Pinpoint the cell where the given text exists, returning its [X, Y] midpoint coordinate. 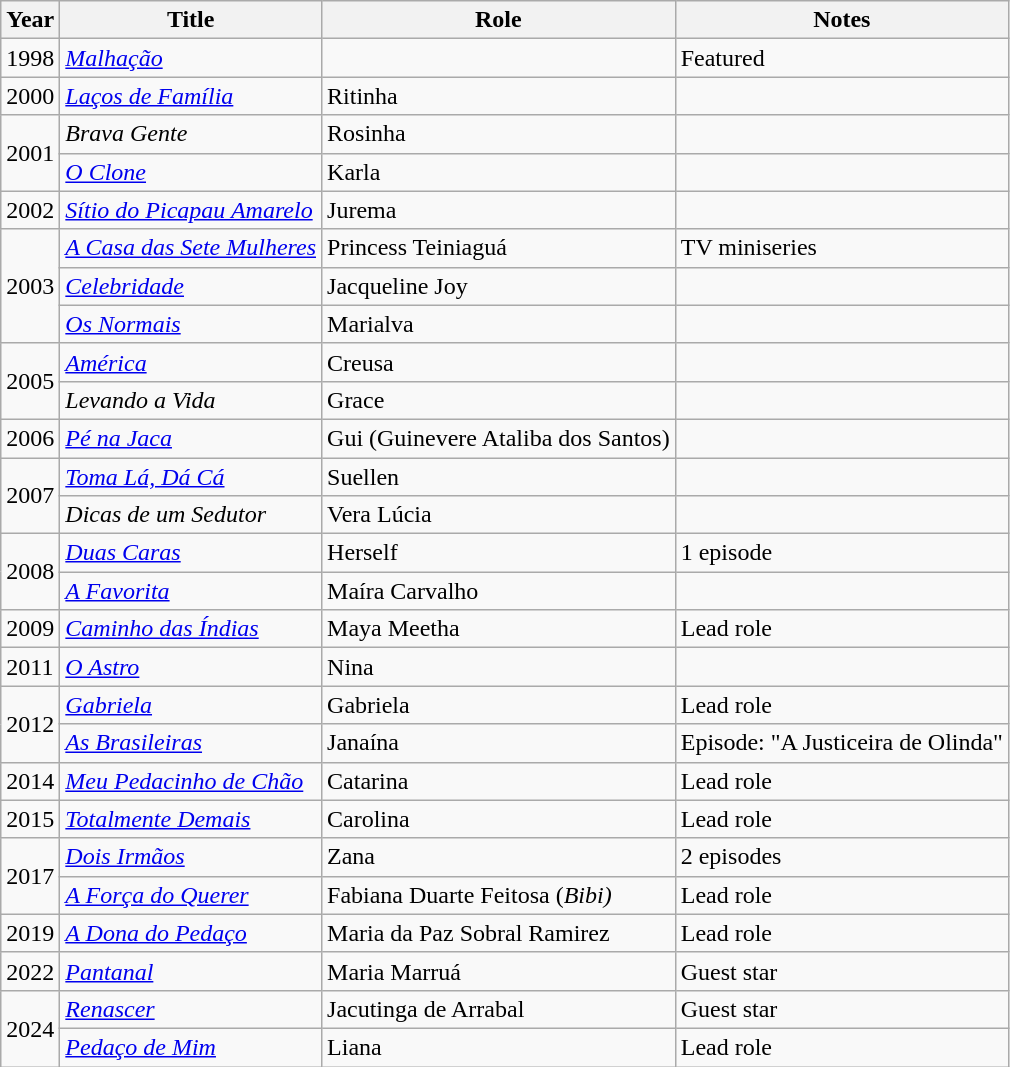
Laços de Família [191, 96]
Liana [499, 1047]
Pantanal [191, 971]
Grace [499, 400]
Pedaço de Mim [191, 1047]
Ritinha [499, 96]
Carolina [499, 819]
A Dona do Pedaço [191, 933]
2008 [30, 572]
Fabiana Duarte Feitosa (Bibi) [499, 895]
Toma Lá, Dá Cá [191, 477]
2000 [30, 96]
2005 [30, 381]
Caminho das Índias [191, 629]
Janaína [499, 743]
2007 [30, 496]
Dois Irmãos [191, 857]
As Brasileiras [191, 743]
Maíra Carvalho [499, 591]
Meu Pedacinho de Chão [191, 781]
1998 [30, 58]
Year [30, 20]
A Força do Querer [191, 895]
Rosinha [499, 134]
Jacutinga de Arrabal [499, 1009]
Karla [499, 172]
Catarina [499, 781]
2022 [30, 971]
TV miniseries [842, 248]
2017 [30, 876]
2003 [30, 286]
2015 [30, 819]
Malhação [191, 58]
Maria Marruá [499, 971]
Brava Gente [191, 134]
2006 [30, 438]
Role [499, 20]
Celebridade [191, 286]
Pé na Jaca [191, 438]
O Clone [191, 172]
A Favorita [191, 591]
Marialva [499, 324]
Notes [842, 20]
Duas Caras [191, 553]
Herself [499, 553]
2001 [30, 153]
Levando a Vida [191, 400]
Renascer [191, 1009]
Title [191, 20]
O Astro [191, 667]
Os Normais [191, 324]
2014 [30, 781]
2009 [30, 629]
Creusa [499, 362]
A Casa das Sete Mulheres [191, 248]
Jurema [499, 210]
Nina [499, 667]
Episode: "A Justiceira de Olinda" [842, 743]
2019 [30, 933]
Jacqueline Joy [499, 286]
Maria da Paz Sobral Ramirez [499, 933]
2012 [30, 724]
Vera Lúcia [499, 515]
Featured [842, 58]
1 episode [842, 553]
Princess Teiniaguá [499, 248]
Zana [499, 857]
2011 [30, 667]
2002 [30, 210]
Sítio do Picapau Amarelo [191, 210]
Gui (Guinevere Ataliba dos Santos) [499, 438]
América [191, 362]
Dicas de um Sedutor [191, 515]
2024 [30, 1028]
2 episodes [842, 857]
Maya Meetha [499, 629]
Totalmente Demais [191, 819]
Suellen [499, 477]
